Return [x, y] of the center of cell containing provided text 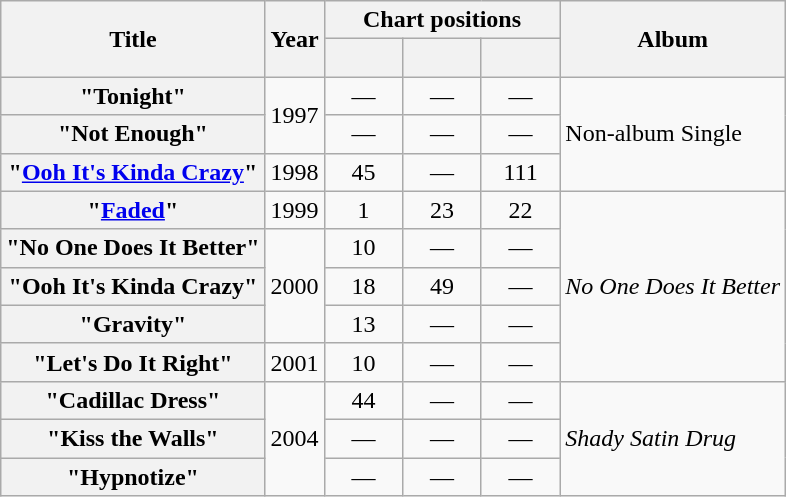
22 [520, 210]
Album [673, 39]
49 [442, 286]
2004 [294, 438]
13 [364, 324]
"Hypnotize" [133, 477]
2001 [294, 362]
1997 [294, 115]
Title [133, 39]
"No One Does It Better" [133, 248]
"Gravity" [133, 324]
Shady Satin Drug [673, 438]
18 [364, 286]
Non-album Single [673, 134]
"Kiss the Walls" [133, 438]
"Not Enough" [133, 134]
"Let's Do It Right" [133, 362]
45 [364, 172]
1999 [294, 210]
"Tonight" [133, 96]
44 [364, 400]
No One Does It Better [673, 286]
23 [442, 210]
1 [364, 210]
"Faded" [133, 210]
2000 [294, 286]
Year [294, 39]
1998 [294, 172]
111 [520, 172]
Chart positions [442, 20]
"Cadillac Dress" [133, 400]
